Identify which cell holds the provided text, then report its (x, y) central coordinate. 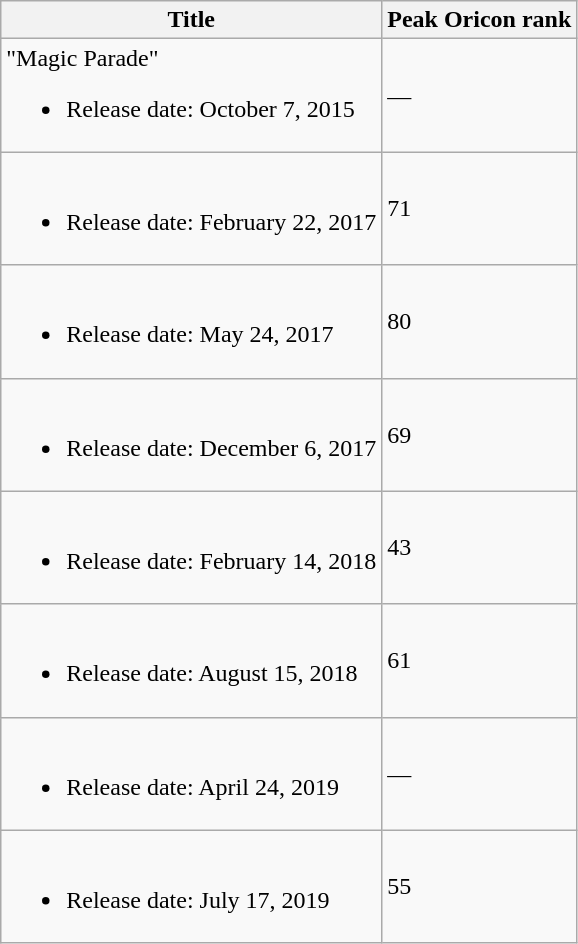
Release date: July 17, 2019 (192, 886)
Release date: April 24, 2019 (192, 774)
80 (480, 322)
71 (480, 208)
61 (480, 660)
Peak Oricon rank (480, 20)
55 (480, 886)
Release date: May 24, 2017 (192, 322)
Release date: February 14, 2018 (192, 548)
Release date: December 6, 2017 (192, 434)
"Magic Parade"Release date: October 7, 2015 (192, 96)
Title (192, 20)
Release date: February 22, 2017 (192, 208)
Release date: August 15, 2018 (192, 660)
43 (480, 548)
69 (480, 434)
